Locate the cell with the specified text and output its [x, y] center coordinate. 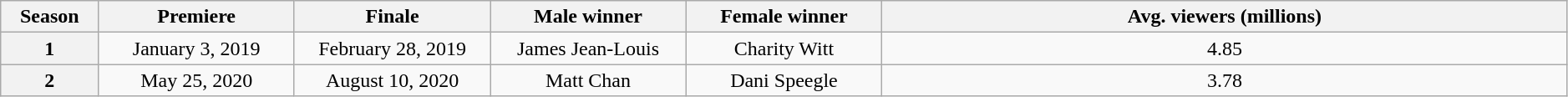
2 [50, 80]
4.85 [1225, 48]
Female winner [784, 17]
Matt Chan [588, 80]
February 28, 2019 [392, 48]
Male winner [588, 17]
Premiere [196, 17]
Dani Speegle [784, 80]
Finale [392, 17]
January 3, 2019 [196, 48]
May 25, 2020 [196, 80]
James Jean-Louis [588, 48]
1 [50, 48]
3.78 [1225, 80]
August 10, 2020 [392, 80]
Avg. viewers (millions) [1225, 17]
Charity Witt [784, 48]
Season [50, 17]
